For the text-containing cell, return its midpoint in (X, Y) coordinate format. 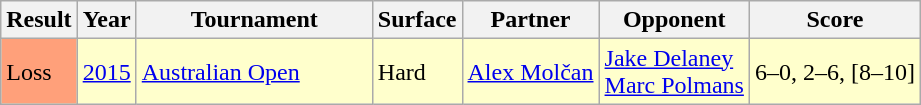
Year (106, 20)
Hard (417, 72)
Alex Molčan (530, 72)
Surface (417, 20)
2015 (106, 72)
Loss (39, 72)
Score (834, 20)
Tournament (254, 20)
6–0, 2–6, [8–10] (834, 72)
Opponent (674, 20)
Jake Delaney Marc Polmans (674, 72)
Partner (530, 20)
Australian Open (254, 72)
Result (39, 20)
